Find where the given text appears and provide that cell's center as (x, y) coordinate. 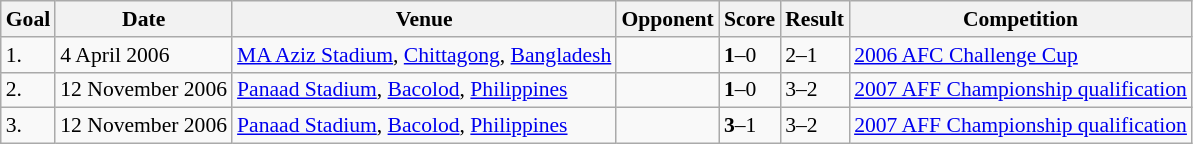
4 April 2006 (144, 55)
2. (28, 90)
Score (750, 19)
3–1 (750, 126)
2–1 (814, 55)
Result (814, 19)
Competition (1020, 19)
3. (28, 126)
Venue (424, 19)
Goal (28, 19)
MA Aziz Stadium, Chittagong, Bangladesh (424, 55)
Date (144, 19)
2006 AFC Challenge Cup (1020, 55)
1. (28, 55)
Opponent (668, 19)
